Locate the cell with the specified text and output its (x, y) center coordinate. 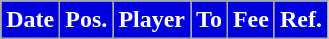
Fee (250, 20)
To (210, 20)
Ref. (300, 20)
Pos. (86, 20)
Date (30, 20)
Player (152, 20)
